For the text-containing cell, return its midpoint in [X, Y] coordinate format. 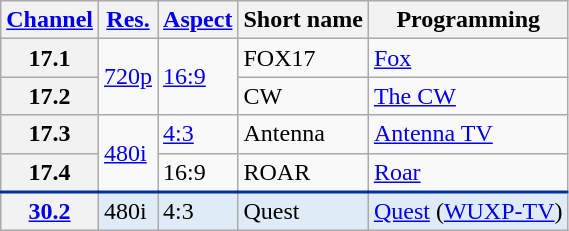
30.2 [50, 212]
Antenna [303, 134]
Aspect [198, 20]
Channel [50, 20]
Antenna TV [468, 134]
17.2 [50, 96]
Short name [303, 20]
Programming [468, 20]
Quest (WUXP-TV) [468, 212]
FOX17 [303, 58]
ROAR [303, 172]
Res. [128, 20]
Fox [468, 58]
The CW [468, 96]
720p [128, 77]
Quest [303, 212]
17.3 [50, 134]
17.4 [50, 172]
CW [303, 96]
Roar [468, 172]
17.1 [50, 58]
